Provide the (x, y) coordinate of the cell's center where the given text is located.  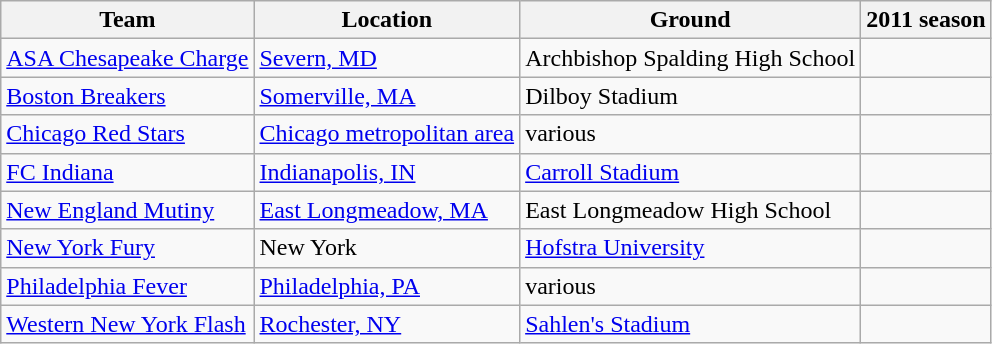
Rochester, NY (387, 324)
Western New York Flash (128, 324)
East Longmeadow, MA (387, 210)
East Longmeadow High School (690, 210)
Ground (690, 20)
Severn, MD (387, 58)
Somerville, MA (387, 96)
Philadelphia Fever (128, 286)
Team (128, 20)
Philadelphia, PA (387, 286)
New York Fury (128, 248)
Carroll Stadium (690, 172)
Indianapolis, IN (387, 172)
Archbishop Spalding High School (690, 58)
Location (387, 20)
FC Indiana (128, 172)
New England Mutiny (128, 210)
Sahlen's Stadium (690, 324)
ASA Chesapeake Charge (128, 58)
Boston Breakers (128, 96)
Hofstra University (690, 248)
Chicago metropolitan area (387, 134)
New York (387, 248)
Dilboy Stadium (690, 96)
Chicago Red Stars (128, 134)
2011 season (926, 20)
